Capture the cell that displays the provided text and extract its (X, Y) central coordinate. 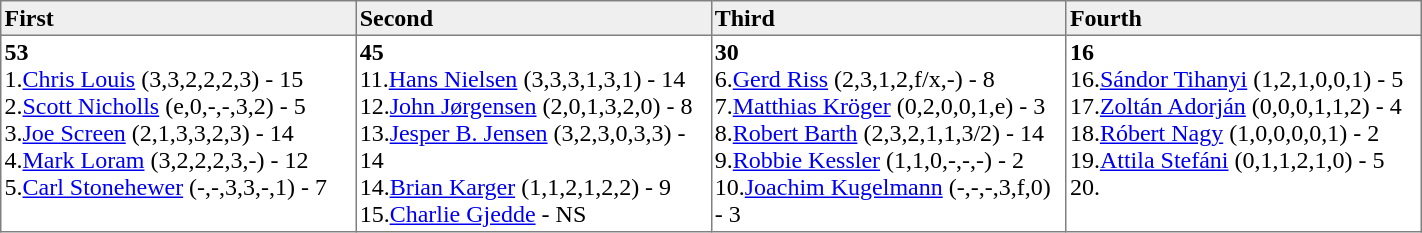
Second (534, 18)
First (178, 18)
1616.Sándor Tihanyi (1,2,1,0,0,1) - 517.Zoltán Adorján (0,0,0,1,1,2) - 418.Róbert Nagy (1,0,0,0,0,1) - 219.Attila Stefáni (0,1,1,2,1,0) - 520. (1244, 133)
Fourth (1244, 18)
Third (888, 18)
